Locate the cell with the specified text and output its (X, Y) center coordinate. 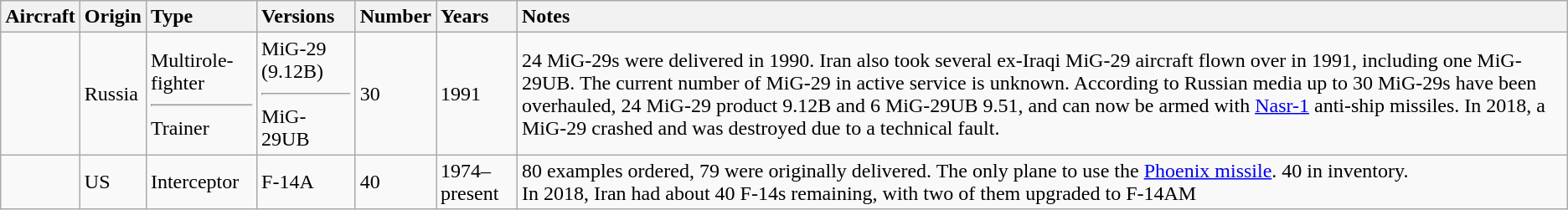
F-14A (307, 182)
Origin (112, 17)
40 (395, 182)
US (112, 182)
Versions (307, 17)
Type (201, 17)
Notes (1042, 17)
Interceptor (201, 182)
Number (395, 17)
MiG-29 (9.12B)MiG-29UB (307, 94)
Russia (112, 94)
30 (395, 94)
1974–present (477, 182)
Aircraft (40, 17)
1991 (477, 94)
Multirole-fighterTrainer (201, 94)
Years (477, 17)
